Identify which cell holds the provided text, then report its (X, Y) central coordinate. 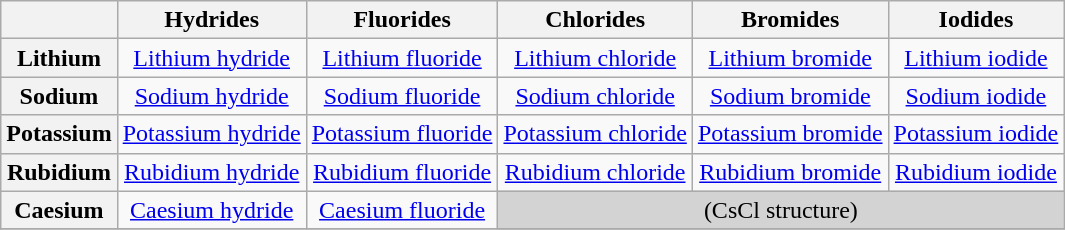
Potassium (59, 134)
Caesium fluoride (402, 210)
Rubidium hydride (212, 172)
Sodium (59, 96)
Potassium chloride (595, 134)
Iodides (976, 20)
Hydrides (212, 20)
Potassium bromide (790, 134)
Lithium (59, 58)
Lithium bromide (790, 58)
Lithium fluoride (402, 58)
Rubidium chloride (595, 172)
Lithium hydride (212, 58)
Sodium chloride (595, 96)
Rubidium (59, 172)
Sodium hydride (212, 96)
Chlorides (595, 20)
Rubidium bromide (790, 172)
Sodium bromide (790, 96)
Potassium hydride (212, 134)
Potassium iodide (976, 134)
Potassium fluoride (402, 134)
Rubidium iodide (976, 172)
Sodium iodide (976, 96)
Rubidium fluoride (402, 172)
(CsCl structure) (781, 210)
Sodium fluoride (402, 96)
Lithium iodide (976, 58)
Lithium chloride (595, 58)
Bromides (790, 20)
Caesium hydride (212, 210)
Fluorides (402, 20)
Caesium (59, 210)
